Provide the (x, y) coordinate of the cell's center where the given text is located.  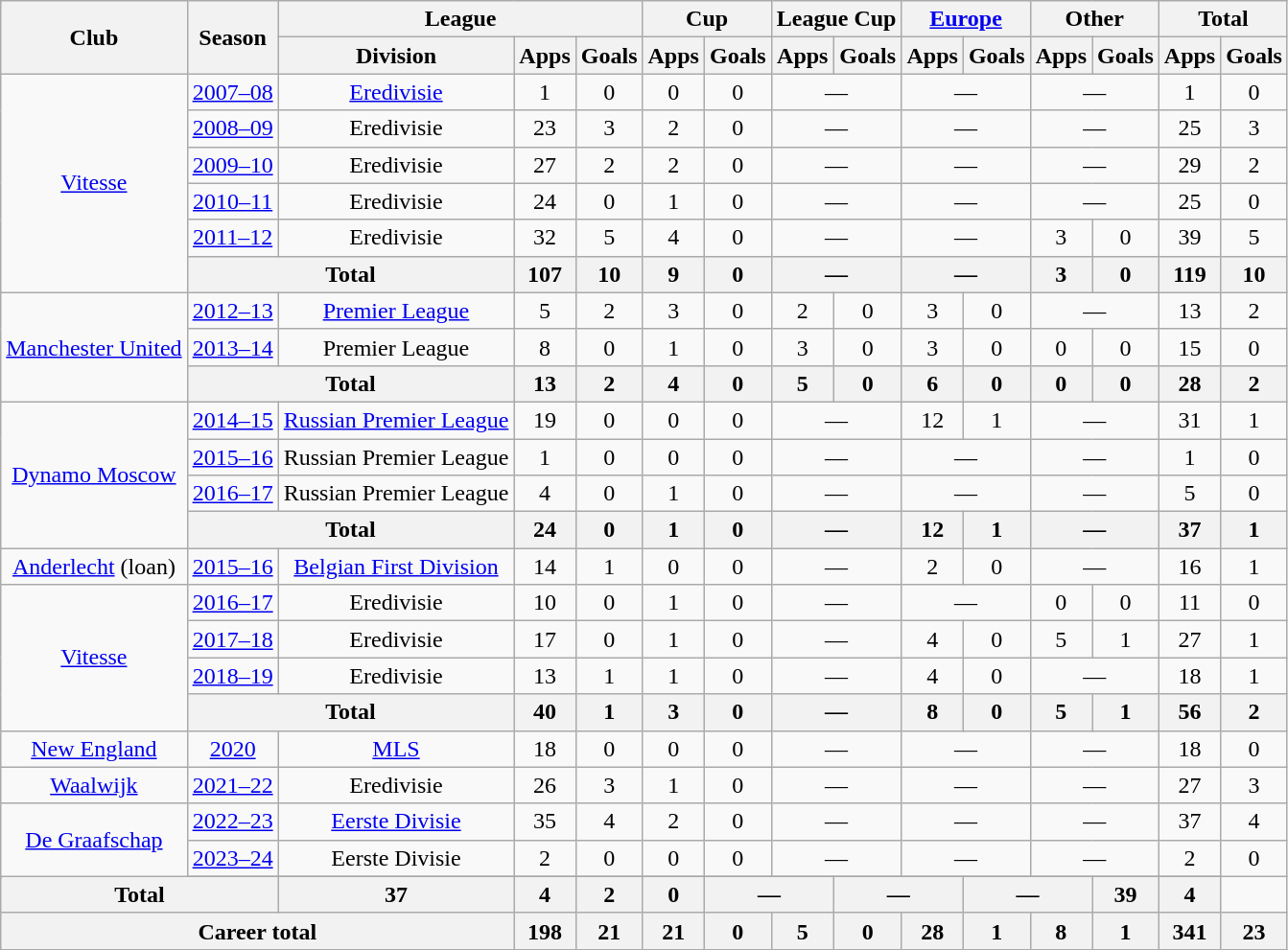
17 (545, 639)
Dynamo Moscow (94, 475)
2007–08 (232, 92)
2013–14 (232, 347)
League Cup (836, 19)
31 (1189, 420)
56 (1189, 712)
9 (673, 274)
29 (1189, 165)
16 (1189, 567)
11 (1189, 603)
De Graafschap (94, 840)
2010–11 (232, 201)
2021–22 (232, 785)
2022–23 (232, 822)
Belgian First Division (396, 567)
19 (545, 420)
Season (232, 37)
2014–15 (232, 420)
Anderlecht (loan) (94, 567)
Division (396, 56)
14 (545, 567)
Manchester United (94, 347)
119 (1189, 274)
2009–10 (232, 165)
15 (1189, 347)
MLS (396, 749)
2023–24 (232, 858)
2011–12 (232, 238)
2017–18 (232, 639)
2018–19 (232, 676)
341 (1189, 931)
2020 (232, 749)
6 (932, 383)
Other (1094, 19)
40 (545, 712)
26 (545, 785)
107 (545, 274)
Europe (966, 19)
Cup (707, 19)
198 (545, 931)
2012–13 (232, 311)
35 (545, 822)
2008–09 (232, 128)
New England (94, 749)
Career total (257, 931)
Waalwijk (94, 785)
32 (545, 238)
League (460, 19)
Club (94, 37)
